Return (X, Y) of the center of cell containing provided text 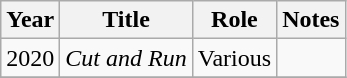
Notes (311, 20)
2020 (30, 58)
Title (126, 20)
Cut and Run (126, 58)
Year (30, 20)
Role (234, 20)
Various (234, 58)
